Identify which cell holds the provided text, then report its (x, y) central coordinate. 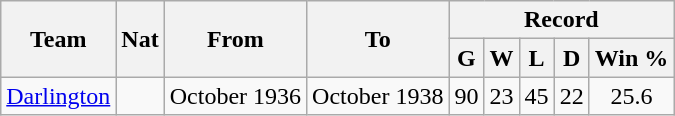
Darlington (58, 96)
To (378, 39)
October 1936 (235, 96)
45 (536, 96)
Nat (140, 39)
G (466, 58)
25.6 (632, 96)
October 1938 (378, 96)
Team (58, 39)
L (536, 58)
Record (562, 20)
From (235, 39)
D (572, 58)
22 (572, 96)
Win % (632, 58)
W (502, 58)
23 (502, 96)
90 (466, 96)
